Pinpoint the cell where the given text exists, returning its [x, y] midpoint coordinate. 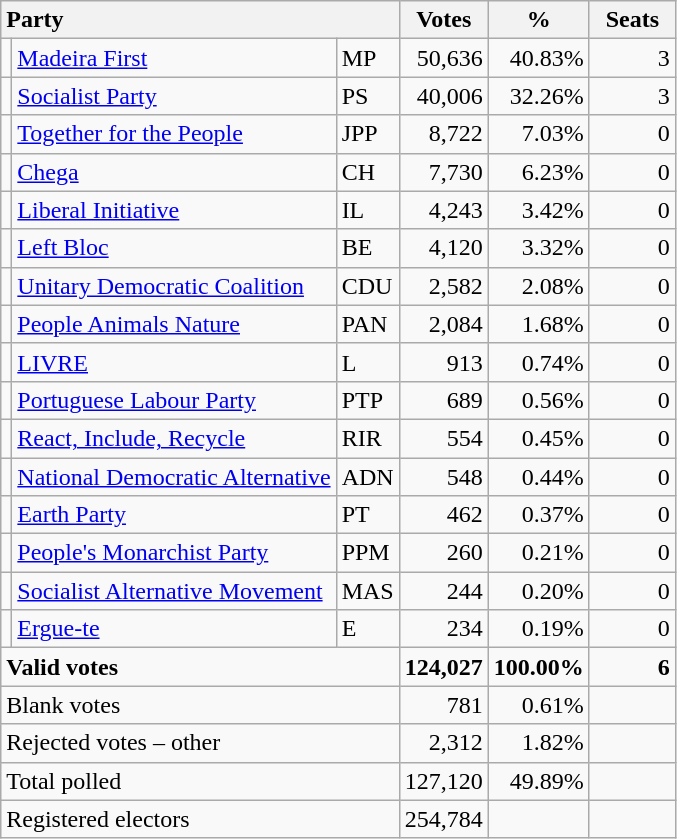
PS [368, 96]
0.74% [538, 362]
Unitary Democratic Coalition [174, 286]
0.44% [538, 477]
MP [368, 58]
Portuguese Labour Party [174, 400]
6.23% [538, 172]
Socialist Party [174, 96]
Liberal Initiative [174, 210]
0.56% [538, 400]
260 [444, 553]
Rejected votes – other [200, 743]
1.68% [538, 324]
MAS [368, 591]
462 [444, 515]
PT [368, 515]
Ergue-te [174, 629]
IL [368, 210]
React, Include, Recycle [174, 438]
0.20% [538, 591]
0.61% [538, 705]
7,730 [444, 172]
244 [444, 591]
Registered electors [200, 819]
Chega [174, 172]
PTP [368, 400]
BE [368, 248]
1.82% [538, 743]
RIR [368, 438]
JPP [368, 134]
ADN [368, 477]
Together for the People [174, 134]
689 [444, 400]
2.08% [538, 286]
4,120 [444, 248]
49.89% [538, 781]
Socialist Alternative Movement [174, 591]
913 [444, 362]
0.45% [538, 438]
L [368, 362]
3.32% [538, 248]
% [538, 20]
0.21% [538, 553]
People Animals Nature [174, 324]
Blank votes [200, 705]
2,582 [444, 286]
Valid votes [200, 667]
4,243 [444, 210]
Earth Party [174, 515]
PPM [368, 553]
PAN [368, 324]
554 [444, 438]
CH [368, 172]
32.26% [538, 96]
Seats [632, 20]
National Democratic Alternative [174, 477]
E [368, 629]
781 [444, 705]
0.37% [538, 515]
8,722 [444, 134]
2,084 [444, 324]
Left Bloc [174, 248]
Total polled [200, 781]
CDU [368, 286]
40.83% [538, 58]
100.00% [538, 667]
127,120 [444, 781]
People's Monarchist Party [174, 553]
254,784 [444, 819]
40,006 [444, 96]
Party [200, 20]
Votes [444, 20]
LIVRE [174, 362]
6 [632, 667]
3.42% [538, 210]
7.03% [538, 134]
548 [444, 477]
2,312 [444, 743]
234 [444, 629]
0.19% [538, 629]
50,636 [444, 58]
124,027 [444, 667]
Madeira First [174, 58]
